Output the (x, y) coordinate of the center of the cell containing the given text.  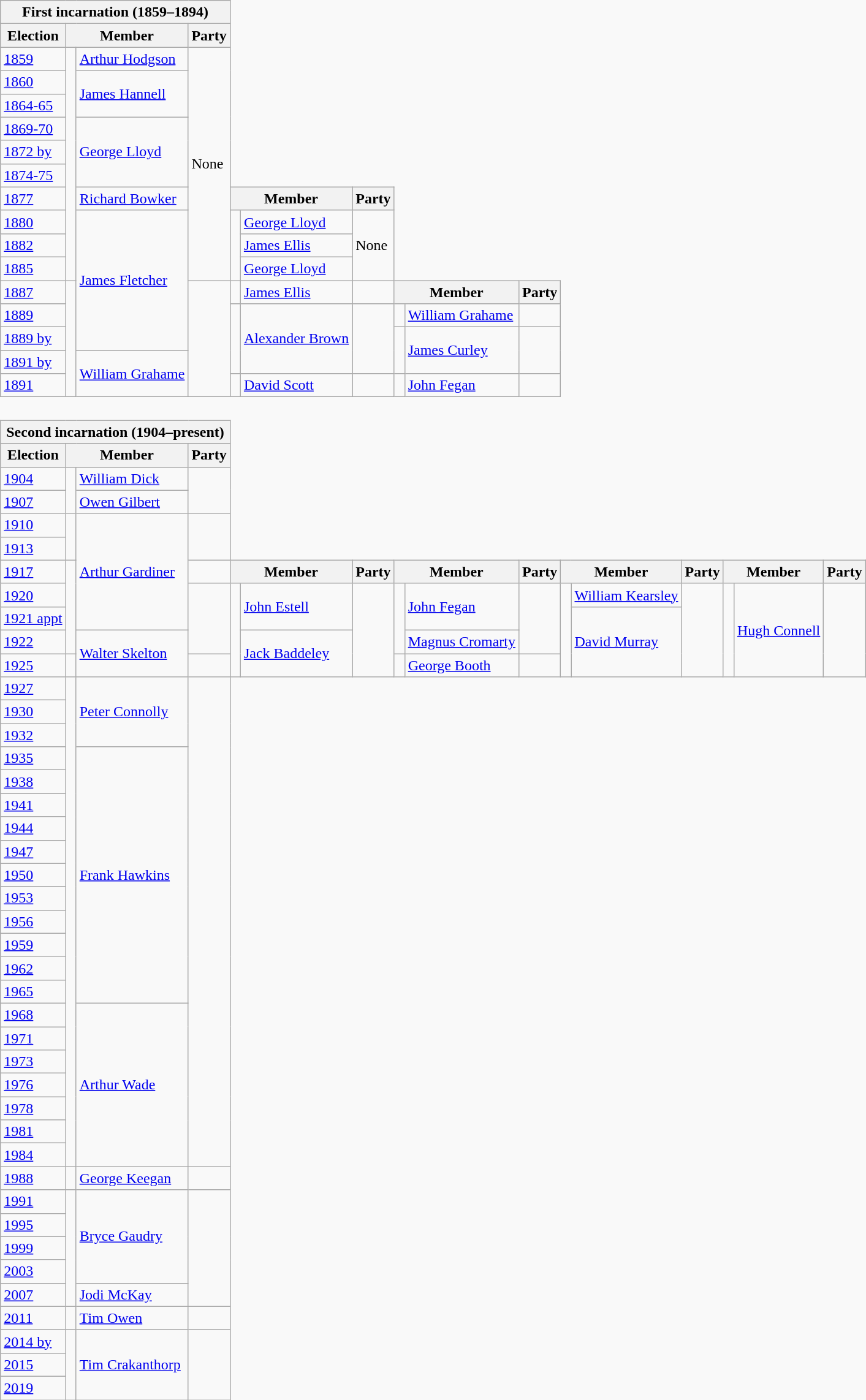
2019 (33, 1388)
Tim Owen (132, 1318)
1907 (33, 502)
1971 (33, 1039)
1880 (33, 222)
1859 (33, 59)
Frank Hawkins (132, 875)
Jack Baddeley (296, 653)
1965 (33, 991)
1959 (33, 945)
1930 (33, 712)
Richard Bowker (132, 199)
David Scott (296, 385)
William Dick (132, 479)
1889 by (33, 339)
1904 (33, 479)
1935 (33, 759)
Magnus Cromarty (461, 641)
2015 (33, 1364)
1999 (33, 1248)
2007 (33, 1295)
2014 by (33, 1341)
Hugh Connell (778, 630)
Bryce Gaudry (132, 1236)
1921 appt (33, 618)
William Kearsley (626, 595)
1885 (33, 268)
Peter Connolly (132, 712)
1877 (33, 199)
Arthur Hodgson (132, 59)
1927 (33, 689)
2003 (33, 1271)
1978 (33, 1108)
1922 (33, 641)
1872 by (33, 152)
1988 (33, 1178)
Jodi McKay (132, 1295)
Tim Crakanthorp (132, 1364)
1882 (33, 245)
James Fletcher (132, 280)
1925 (33, 665)
Owen Gilbert (132, 502)
1938 (33, 782)
1864-65 (33, 105)
1874-75 (33, 175)
1860 (33, 82)
1995 (33, 1225)
1910 (33, 525)
1981 (33, 1132)
John Estell (296, 607)
First incarnation (1859–1894) (115, 12)
1920 (33, 595)
1973 (33, 1062)
1891 (33, 385)
James Hannell (132, 94)
1869-70 (33, 129)
Walter Skelton (132, 653)
1962 (33, 968)
1968 (33, 1015)
1956 (33, 921)
1950 (33, 875)
1913 (33, 548)
1984 (33, 1155)
Arthur Wade (132, 1084)
Second incarnation (1904–present) (115, 432)
2011 (33, 1318)
1941 (33, 805)
James Curley (461, 350)
1953 (33, 898)
1932 (33, 735)
1917 (33, 572)
1889 (33, 316)
David Murray (626, 641)
Alexander Brown (296, 339)
1991 (33, 1201)
1887 (33, 292)
1947 (33, 852)
George Keegan (132, 1178)
1976 (33, 1085)
1944 (33, 828)
George Booth (461, 665)
Arthur Gardiner (132, 572)
1891 by (33, 362)
